Search for the cell housing the specified text and yield its [x, y] center coordinate. 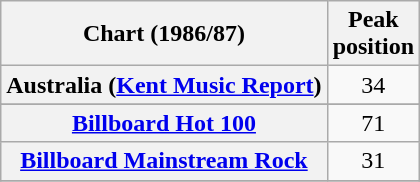
Australia (Kent Music Report) [164, 85]
31 [373, 161]
34 [373, 85]
71 [373, 123]
Peakposition [373, 34]
Chart (1986/87) [164, 34]
Billboard Mainstream Rock [164, 161]
Billboard Hot 100 [164, 123]
